From the cell containing the given text, extract its center point as [X, Y] coordinate. 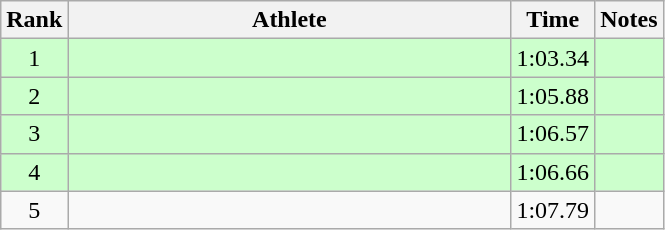
Notes [629, 20]
1:06.66 [553, 172]
1:05.88 [553, 96]
Athlete [290, 20]
1:07.79 [553, 210]
Rank [34, 20]
3 [34, 134]
1 [34, 58]
Time [553, 20]
5 [34, 210]
1:06.57 [553, 134]
4 [34, 172]
1:03.34 [553, 58]
2 [34, 96]
